Return the [x, y] coordinate for the center point of the cell that contains the specified text.  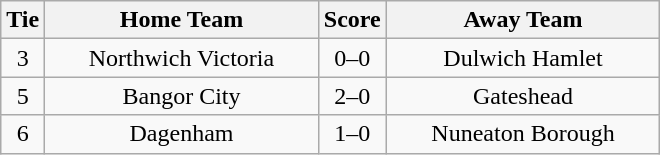
1–0 [352, 134]
6 [23, 134]
Gateshead [523, 96]
5 [23, 96]
Score [352, 20]
3 [23, 58]
Home Team [182, 20]
Away Team [523, 20]
Dulwich Hamlet [523, 58]
0–0 [352, 58]
2–0 [352, 96]
Nuneaton Borough [523, 134]
Northwich Victoria [182, 58]
Tie [23, 20]
Bangor City [182, 96]
Dagenham [182, 134]
